Extract the [X, Y] coordinate from the center of the cell holding the provided text.  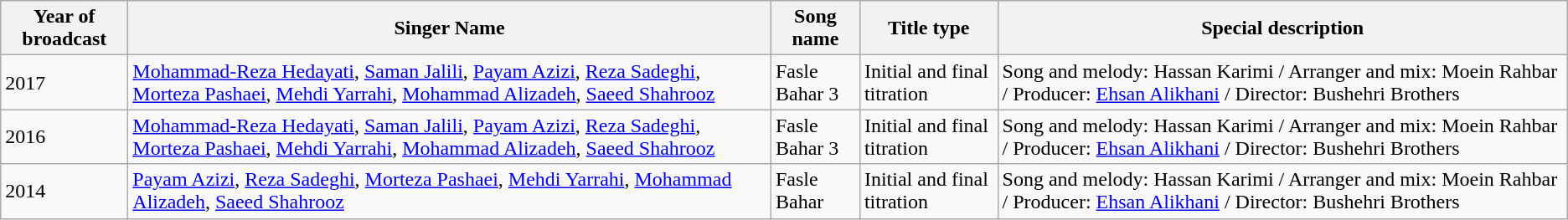
Payam Azizi, Reza Sadeghi, Morteza Pashaei, Mehdi Yarrahi, Mohammad Alizadeh, Saeed Shahrooz [450, 191]
2016 [64, 137]
Year of broadcast [64, 28]
2014 [64, 191]
Fasle Bahar [815, 191]
Special description [1282, 28]
2017 [64, 82]
Singer Name [450, 28]
Song name [815, 28]
Title type [928, 28]
